Return the [x, y] coordinate for the center point of the cell that contains the specified text.  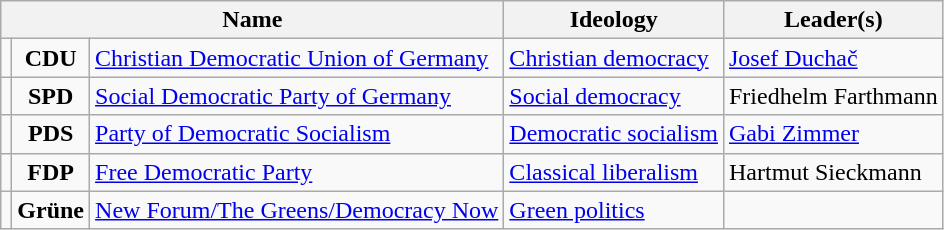
Democratic socialism [614, 134]
Christian democracy [614, 58]
Party of Democratic Socialism [297, 134]
Ideology [614, 20]
Grüne [51, 210]
Social Democratic Party of Germany [297, 96]
Name [252, 20]
Hartmut Sieckmann [833, 172]
Free Democratic Party [297, 172]
CDU [51, 58]
Green politics [614, 210]
Gabi Zimmer [833, 134]
New Forum/The Greens/Democracy Now [297, 210]
PDS [51, 134]
Josef Duchač [833, 58]
Leader(s) [833, 20]
Social democracy [614, 96]
SPD [51, 96]
Classical liberalism [614, 172]
FDP [51, 172]
Friedhelm Farthmann [833, 96]
Christian Democratic Union of Germany [297, 58]
